Identify which cell holds the provided text, then report its (x, y) central coordinate. 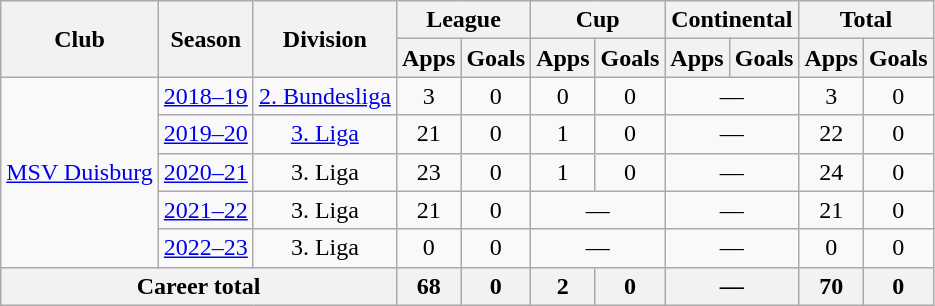
2. Bundesliga (324, 96)
Total (866, 20)
2022–23 (206, 248)
2020–21 (206, 172)
2 (563, 286)
2021–22 (206, 210)
Club (80, 39)
MSV Duisburg (80, 172)
League (463, 20)
Cup (598, 20)
Continental (732, 20)
2019–20 (206, 134)
22 (831, 134)
70 (831, 286)
Season (206, 39)
68 (428, 286)
24 (831, 172)
Career total (199, 286)
Division (324, 39)
2018–19 (206, 96)
23 (428, 172)
